Return [X, Y] of the center of cell containing provided text 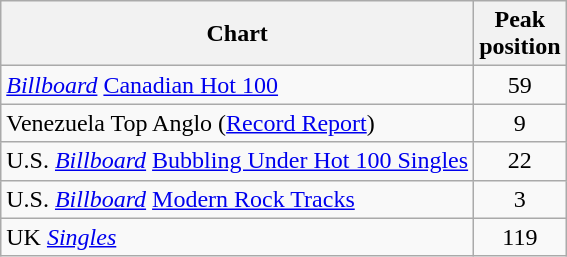
22 [520, 161]
3 [520, 199]
UK Singles [238, 237]
119 [520, 237]
U.S. Billboard Bubbling Under Hot 100 Singles [238, 161]
Chart [238, 34]
Peakposition [520, 34]
59 [520, 85]
Billboard Canadian Hot 100 [238, 85]
U.S. Billboard Modern Rock Tracks [238, 199]
9 [520, 123]
Venezuela Top Anglo (Record Report) [238, 123]
